For the text-containing cell, return its midpoint in (x, y) coordinate format. 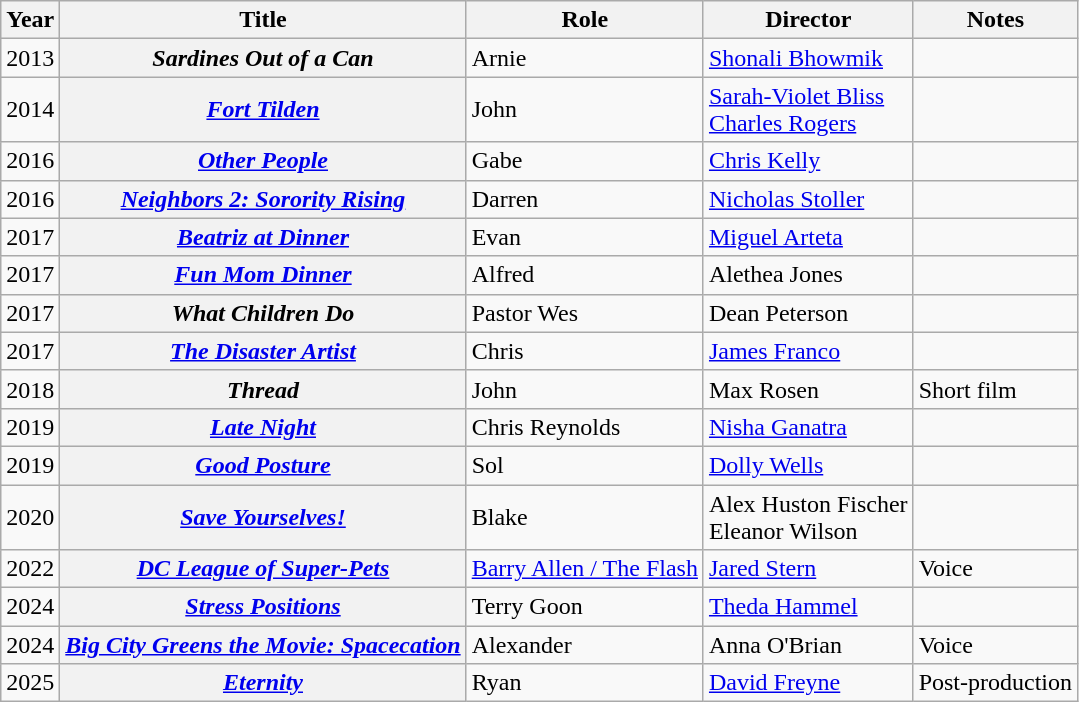
Alethea Jones (808, 275)
David Freyne (808, 683)
What Children Do (263, 313)
Jared Stern (808, 569)
Alex Huston FischerEleanor Wilson (808, 516)
Late Night (263, 427)
Big City Greens the Movie: Spacecation (263, 645)
Chris (584, 351)
Notes (995, 20)
Terry Goon (584, 607)
Barry Allen / The Flash (584, 569)
Theda Hammel (808, 607)
2025 (30, 683)
Shonali Bhowmik (808, 58)
The Disaster Artist (263, 351)
Pastor Wes (584, 313)
Darren (584, 199)
Alfred (584, 275)
Sol (584, 465)
Role (584, 20)
Arnie (584, 58)
Chris Kelly (808, 161)
Miguel Arteta (808, 237)
Short film (995, 389)
Dolly Wells (808, 465)
Ryan (584, 683)
DC League of Super-Pets (263, 569)
Nisha Ganatra (808, 427)
Fort Tilden (263, 110)
Sarah-Violet BlissCharles Rogers (808, 110)
2020 (30, 516)
Director (808, 20)
2018 (30, 389)
Blake (584, 516)
Max Rosen (808, 389)
Fun Mom Dinner (263, 275)
Sardines Out of a Can (263, 58)
Gabe (584, 161)
Evan (584, 237)
Good Posture (263, 465)
Other People (263, 161)
Neighbors 2: Sorority Rising (263, 199)
Beatriz at Dinner (263, 237)
Chris Reynolds (584, 427)
2022 (30, 569)
Save Yourselves! (263, 516)
James Franco (808, 351)
Dean Peterson (808, 313)
Nicholas Stoller (808, 199)
Thread (263, 389)
Post-production (995, 683)
Anna O'Brian (808, 645)
Title (263, 20)
2013 (30, 58)
Alexander (584, 645)
Year (30, 20)
Eternity (263, 683)
2014 (30, 110)
Stress Positions (263, 607)
